Return the [X, Y] coordinate for the center point of the cell that contains the specified text.  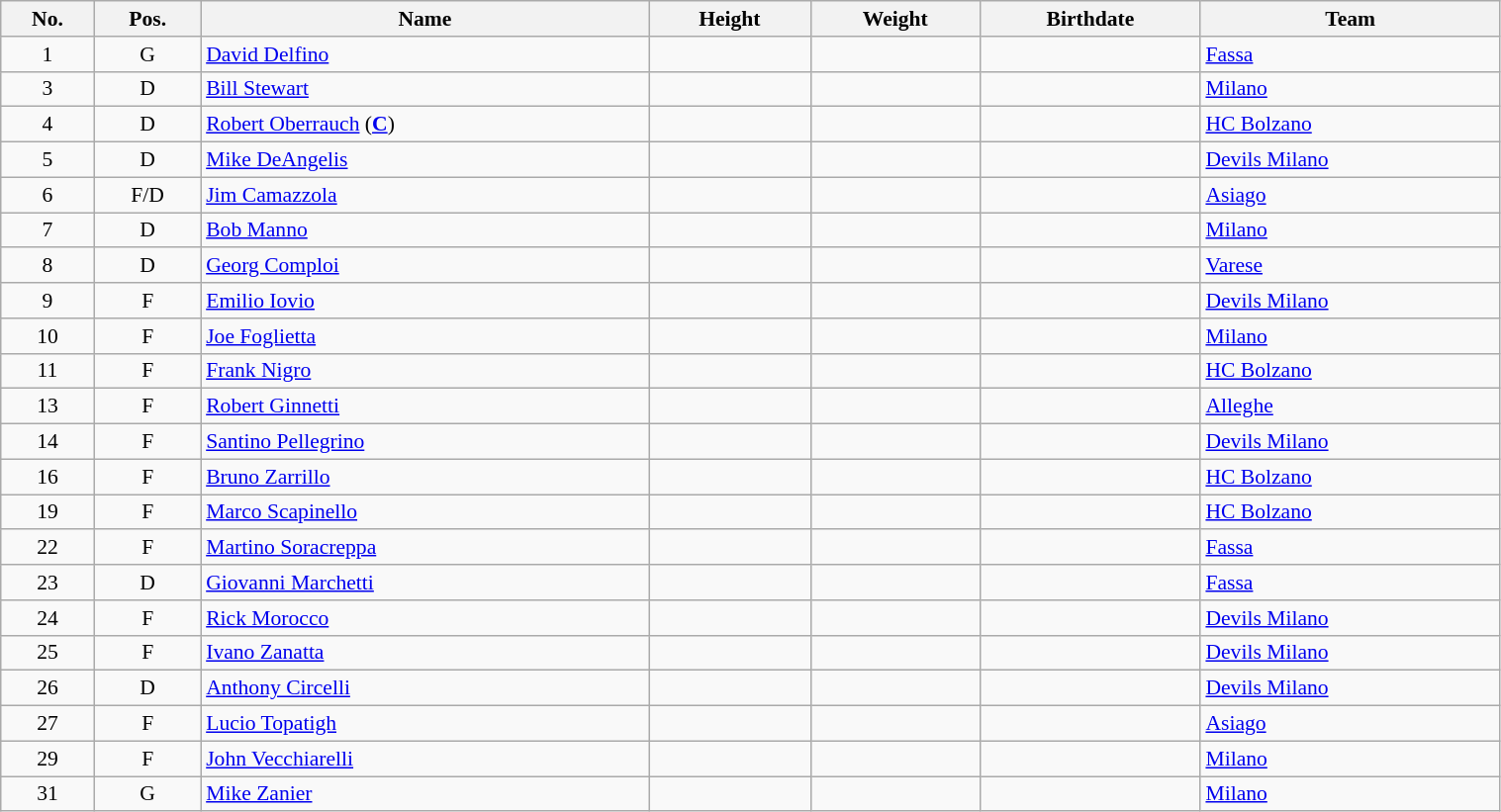
27 [47, 724]
Robert Ginnetti [424, 406]
Height [730, 19]
Giovanni Marchetti [424, 583]
David Delfino [424, 54]
10 [47, 336]
Pos. [147, 19]
11 [47, 371]
Georg Comploi [424, 266]
John Vecchiarelli [424, 759]
Bob Manno [424, 230]
Alleghe [1350, 406]
Bruno Zarrillo [424, 477]
Lucio Topatigh [424, 724]
19 [47, 512]
Ivano Zanatta [424, 653]
8 [47, 266]
14 [47, 442]
9 [47, 301]
Jim Camazzola [424, 195]
26 [47, 688]
23 [47, 583]
Mike DeAngelis [424, 160]
Martino Soracreppa [424, 548]
Weight [895, 19]
Anthony Circelli [424, 688]
Birthdate [1090, 19]
5 [47, 160]
Varese [1350, 266]
13 [47, 406]
Marco Scapinello [424, 512]
29 [47, 759]
31 [47, 794]
Frank Nigro [424, 371]
No. [47, 19]
25 [47, 653]
Emilio Iovio [424, 301]
7 [47, 230]
Mike Zanier [424, 794]
4 [47, 125]
Robert Oberrauch (C) [424, 125]
6 [47, 195]
Name [424, 19]
Rick Morocco [424, 618]
16 [47, 477]
Joe Foglietta [424, 336]
1 [47, 54]
F/D [147, 195]
Team [1350, 19]
Santino Pellegrino [424, 442]
24 [47, 618]
3 [47, 89]
22 [47, 548]
Bill Stewart [424, 89]
